Capture the cell that displays the provided text and extract its [x, y] central coordinate. 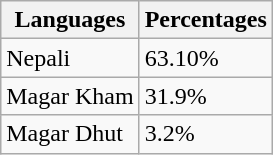
Languages [70, 20]
63.10% [206, 58]
Magar Kham [70, 96]
Nepali [70, 58]
3.2% [206, 134]
Magar Dhut [70, 134]
Percentages [206, 20]
31.9% [206, 96]
